Identify which cell holds the provided text, then report its (x, y) central coordinate. 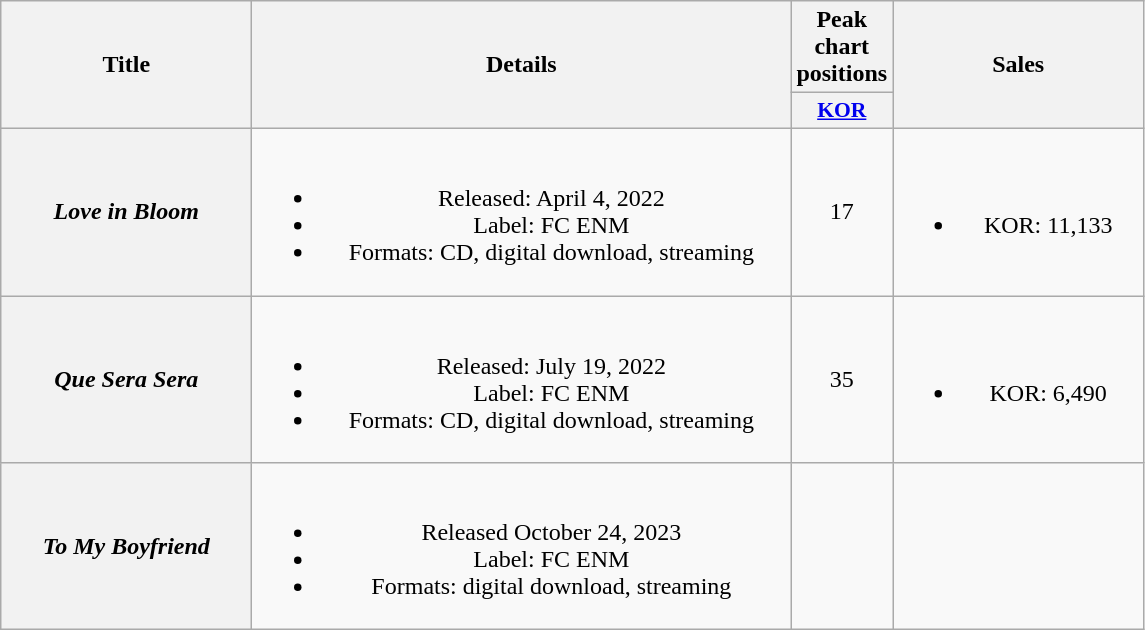
KOR: 11,133 (1018, 212)
Love in Bloom (126, 212)
Released October 24, 2023Label: FC ENMFormats: digital download, streaming (522, 546)
Sales (1018, 65)
Released: April 4, 2022Label: FC ENMFormats: CD, digital download, streaming (522, 212)
Details (522, 65)
Que Sera Sera (126, 380)
Released: July 19, 2022Label: FC ENMFormats: CD, digital download, streaming (522, 380)
Peak chart positions (842, 47)
17 (842, 212)
To My Boyfriend (126, 546)
KOR (842, 111)
KOR: 6,490 (1018, 380)
35 (842, 380)
Title (126, 65)
